Return the (X, Y) coordinate for the center point of the cell that contains the specified text.  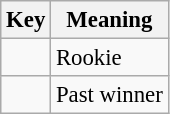
Past winner (110, 95)
Key (26, 20)
Rookie (110, 58)
Meaning (110, 20)
